Extract the (X, Y) coordinate from the center of the cell holding the provided text.  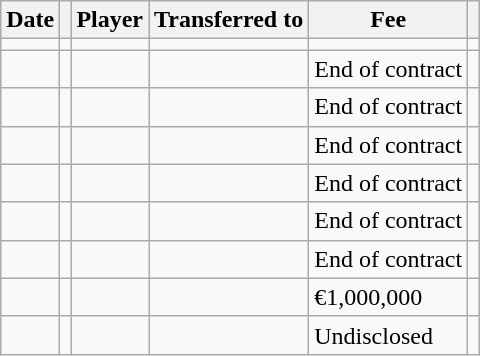
€1,000,000 (388, 297)
Undisclosed (388, 335)
Date (30, 20)
Player (110, 20)
Fee (388, 20)
Transferred to (229, 20)
